Output the [x, y] coordinate of the center of the cell containing the given text.  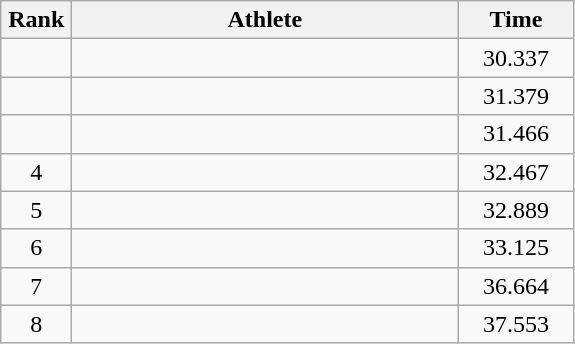
Athlete [265, 20]
7 [36, 286]
31.466 [516, 134]
Time [516, 20]
36.664 [516, 286]
32.889 [516, 210]
32.467 [516, 172]
31.379 [516, 96]
8 [36, 324]
Rank [36, 20]
4 [36, 172]
30.337 [516, 58]
6 [36, 248]
33.125 [516, 248]
5 [36, 210]
37.553 [516, 324]
